Provide the [x, y] coordinate of the cell's center where the given text is located.  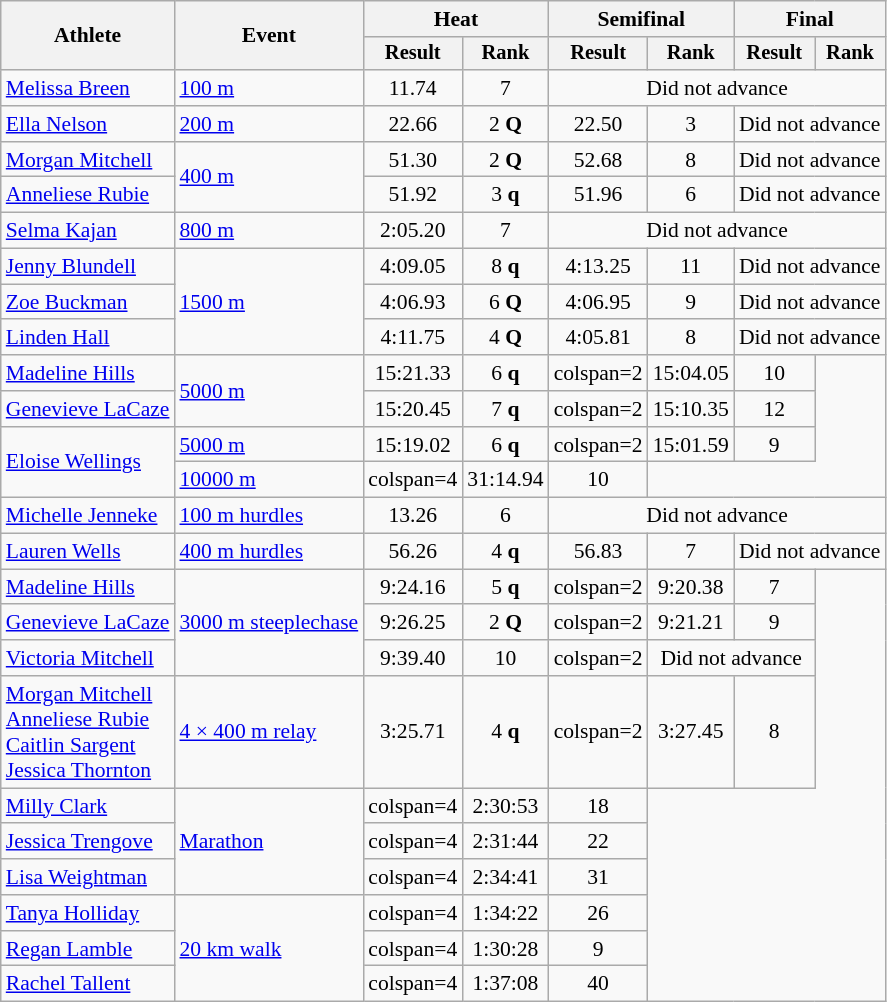
Victoria Mitchell [88, 658]
51.96 [598, 195]
15:20.45 [412, 409]
Selma Kajan [88, 231]
800 m [268, 231]
Rachel Tallent [88, 984]
15:04.05 [691, 373]
Tanya Holliday [88, 913]
400 m [268, 178]
51.30 [412, 160]
12 [774, 409]
13.26 [412, 516]
22 [598, 842]
2:34:41 [505, 877]
20 km walk [268, 948]
15:10.35 [691, 409]
11.74 [412, 88]
200 m [268, 124]
3:27.45 [691, 732]
7 q [505, 409]
Ella Nelson [88, 124]
3 [691, 124]
52.68 [598, 160]
3:25.71 [412, 732]
1500 m [268, 302]
15:01.59 [691, 445]
15:21.33 [412, 373]
Lisa Weightman [88, 877]
Lauren Wells [88, 552]
6 Q [505, 302]
Regan Lamble [88, 949]
Zoe Buckman [88, 302]
Jessica Trengove [88, 842]
Jenny Blundell [88, 267]
22.50 [598, 124]
15:19.02 [412, 445]
9:26.25 [412, 623]
9:39.40 [412, 658]
4:06.93 [412, 302]
4:09.05 [412, 267]
9:24.16 [412, 587]
400 m hurdles [268, 552]
40 [598, 984]
10000 m [268, 480]
Eloise Wellings [88, 462]
56.83 [598, 552]
9:21.21 [691, 623]
Linden Hall [88, 338]
Final [810, 19]
18 [598, 806]
Morgan Mitchell [88, 160]
Heat [456, 19]
31 [598, 877]
4:06.95 [598, 302]
8 q [505, 267]
2:31:44 [505, 842]
2:05.20 [412, 231]
22.66 [412, 124]
31:14.94 [505, 480]
4:13.25 [598, 267]
56.26 [412, 552]
Anneliese Rubie [88, 195]
5 q [505, 587]
Semifinal [642, 19]
Athlete [88, 36]
26 [598, 913]
Melissa Breen [88, 88]
2:30:53 [505, 806]
4:11.75 [412, 338]
Event [268, 36]
3 q [505, 195]
11 [691, 267]
4 Q [505, 338]
1:30:28 [505, 949]
100 m [268, 88]
9:20.38 [691, 587]
1:34:22 [505, 913]
Morgan MitchellAnneliese RubieCaitlin SargentJessica Thornton [88, 732]
4:05.81 [598, 338]
4 × 400 m relay [268, 732]
Marathon [268, 842]
Milly Clark [88, 806]
Michelle Jenneke [88, 516]
100 m hurdles [268, 516]
1:37:08 [505, 984]
3000 m steeplechase [268, 622]
51.92 [412, 195]
